From the cell containing the given text, extract its center point as [x, y] coordinate. 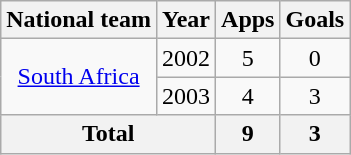
Apps [248, 20]
South Africa [79, 77]
Goals [315, 20]
9 [248, 134]
Total [108, 134]
4 [248, 96]
2003 [186, 96]
National team [79, 20]
5 [248, 58]
2002 [186, 58]
Year [186, 20]
0 [315, 58]
